For the text-containing cell, return its midpoint in (X, Y) coordinate format. 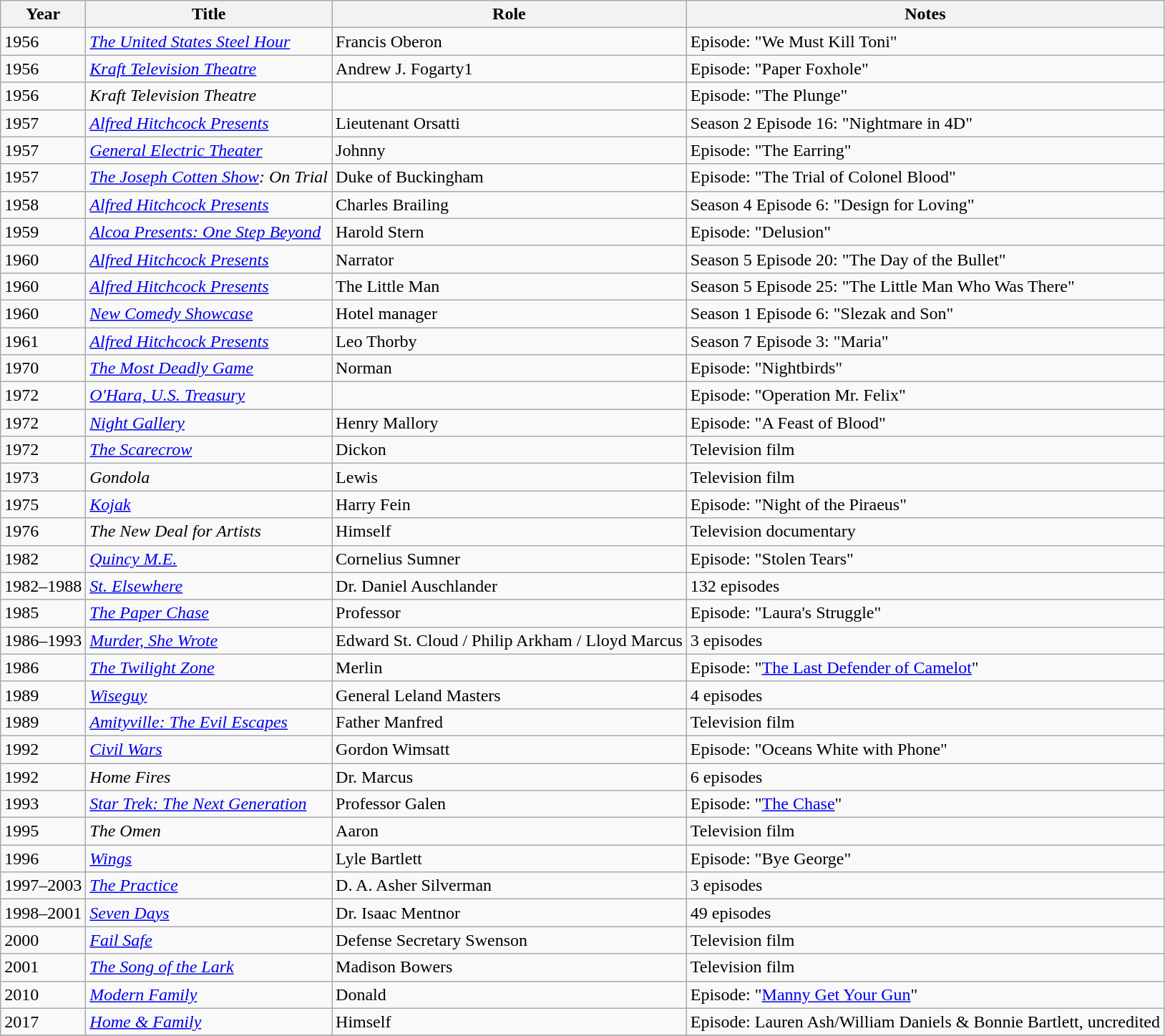
Episode: "Bye George" (925, 859)
Season 7 Episode 3: "Maria" (925, 341)
Alcoa Presents: One Step Beyond (209, 232)
Episode: Lauren Ash/William Daniels & Bonnie Bartlett, uncredited (925, 1022)
Title (209, 14)
Professor Galen (510, 804)
Lieutenant Orsatti (510, 123)
The Little Man (510, 286)
Season 4 Episode 6: "Design for Loving" (925, 205)
Dr. Daniel Auschlander (510, 586)
The Song of the Lark (209, 967)
1982–1988 (43, 586)
1986 (43, 668)
Johnny (510, 150)
Narrator (510, 259)
Episode: "Laura's Struggle" (925, 613)
1958 (43, 205)
New Comedy Showcase (209, 313)
Episode: "Night of the Piraeus" (925, 504)
O'Hara, U.S. Treasury (209, 396)
The Practice (209, 886)
1959 (43, 232)
Merlin (510, 668)
Cornelius Sumner (510, 559)
The Paper Chase (209, 613)
Quincy M.E. (209, 559)
Season 5 Episode 25: "The Little Man Who Was There" (925, 286)
Gondola (209, 477)
Home & Family (209, 1022)
Andrew J. Fogarty1 (510, 69)
Season 2 Episode 16: "Nightmare in 4D" (925, 123)
Defense Secretary Swenson (510, 940)
49 episodes (925, 913)
Episode: "The Chase" (925, 804)
Episode: "The Trial of Colonel Blood" (925, 177)
1970 (43, 368)
Episode: "Nightbirds" (925, 368)
Episode: "The Plunge" (925, 96)
1993 (43, 804)
Dr. Isaac Mentnor (510, 913)
St. Elsewhere (209, 586)
132 episodes (925, 586)
Episode: "Operation Mr. Felix" (925, 396)
Night Gallery (209, 423)
1976 (43, 532)
Duke of Buckingham (510, 177)
General Leland Masters (510, 695)
1986–1993 (43, 640)
Wiseguy (209, 695)
Murder, She Wrote (209, 640)
Episode: "Paper Foxhole" (925, 69)
General Electric Theater (209, 150)
The Joseph Cotten Show: On Trial (209, 177)
Lewis (510, 477)
1985 (43, 613)
1998–2001 (43, 913)
2010 (43, 995)
The Most Deadly Game (209, 368)
Gordon Wimsatt (510, 749)
Notes (925, 14)
Star Trek: The Next Generation (209, 804)
Role (510, 14)
Episode: "The Earring" (925, 150)
Professor (510, 613)
Norman (510, 368)
Home Fires (209, 776)
Wings (209, 859)
1982 (43, 559)
Television documentary (925, 532)
The United States Steel Hour (209, 41)
Donald (510, 995)
Episode: "Oceans White with Phone" (925, 749)
1996 (43, 859)
Harold Stern (510, 232)
Harry Fein (510, 504)
1973 (43, 477)
1997–2003 (43, 886)
4 episodes (925, 695)
Season 1 Episode 6: "Slezak and Son" (925, 313)
1995 (43, 831)
The Twilight Zone (209, 668)
The Omen (209, 831)
Episode: "Manny Get Your Gun" (925, 995)
Dr. Marcus (510, 776)
Francis Oberon (510, 41)
Dickon (510, 450)
2017 (43, 1022)
Seven Days (209, 913)
Episode: "A Feast of Blood" (925, 423)
1975 (43, 504)
Amityville: The Evil Escapes (209, 722)
The New Deal for Artists (209, 532)
Henry Mallory (510, 423)
Charles Brailing (510, 205)
Leo Thorby (510, 341)
Modern Family (209, 995)
Lyle Bartlett (510, 859)
Year (43, 14)
Episode: "Delusion" (925, 232)
2000 (43, 940)
Fail Safe (209, 940)
Civil Wars (209, 749)
Kojak (209, 504)
D. A. Asher Silverman (510, 886)
2001 (43, 967)
Hotel manager (510, 313)
Aaron (510, 831)
Episode: "The Last Defender of Camelot" (925, 668)
Madison Bowers (510, 967)
Episode: "Stolen Tears" (925, 559)
1961 (43, 341)
Season 5 Episode 20: "The Day of the Bullet" (925, 259)
Episode: "We Must Kill Toni" (925, 41)
Edward St. Cloud / Philip Arkham / Lloyd Marcus (510, 640)
Father Manfred (510, 722)
The Scarecrow (209, 450)
6 episodes (925, 776)
